Output the [X, Y] coordinate of the center of the cell containing the given text.  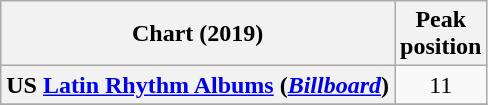
US Latin Rhythm Albums (Billboard) [198, 85]
Chart (2019) [198, 34]
11 [441, 85]
Peakposition [441, 34]
